Provide the [x, y] coordinate of the cell's center where the given text is located.  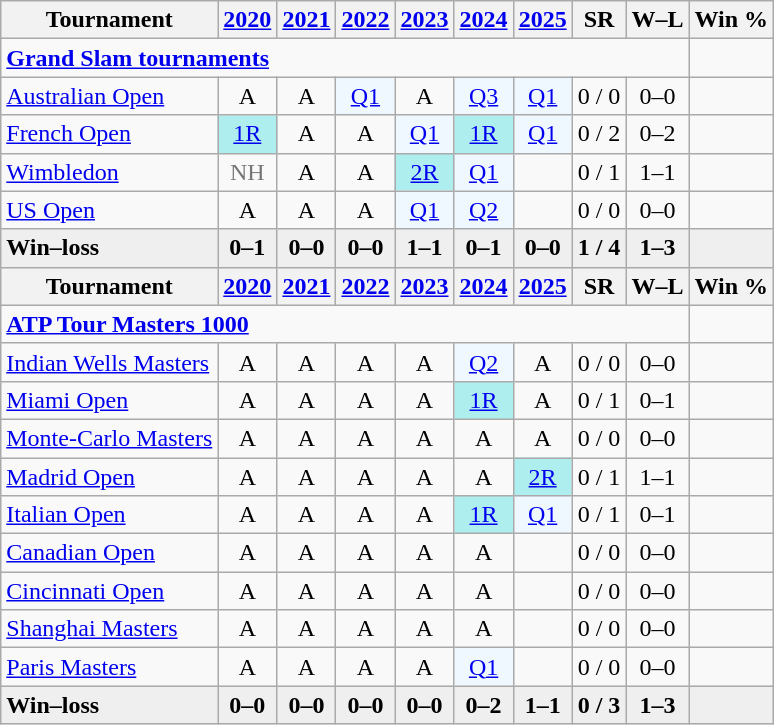
Monte-Carlo Masters [110, 438]
Miami Open [110, 400]
ATP Tour Masters 1000 [345, 324]
US Open [110, 210]
Shanghai Masters [110, 629]
NH [248, 172]
Grand Slam tournaments [345, 58]
Wimbledon [110, 172]
Cincinnati Open [110, 591]
Q3 [484, 96]
1 / 4 [599, 248]
Madrid Open [110, 477]
0 / 3 [599, 705]
0 / 2 [599, 134]
Canadian Open [110, 553]
Indian Wells Masters [110, 362]
Paris Masters [110, 667]
Australian Open [110, 96]
Italian Open [110, 515]
French Open [110, 134]
